Return the (X, Y) coordinate for the center point of the cell that contains the specified text.  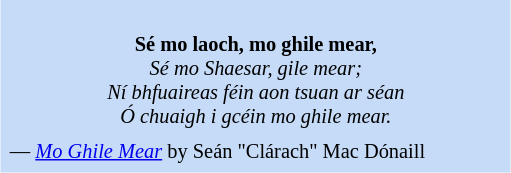
Sé mo laoch, mo ghile mear, Sé mo Shaesar, gile mear; Ní bhfuaireas féin aon tsuan ar séan Ó chuaigh i gcéin mo ghile mear. (256, 70)
— Mo Ghile Mear by Seán "Clárach" Mac Dónaill (256, 152)
